Locate the cell with the specified text and output its (X, Y) center coordinate. 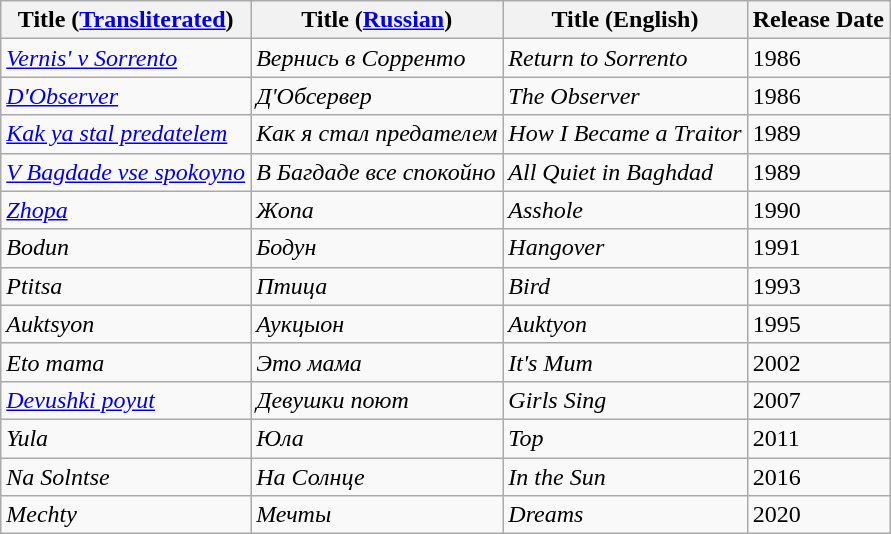
Д'Обсервер (377, 96)
На Солнце (377, 477)
В Багдаде все спокойно (377, 172)
1990 (818, 210)
Na Solntse (126, 477)
Asshole (625, 210)
Бодун (377, 248)
Dreams (625, 515)
Мечты (377, 515)
1995 (818, 324)
Return to Sorrento (625, 58)
Auktsyon (126, 324)
Auktyon (625, 324)
2011 (818, 438)
1991 (818, 248)
Hangover (625, 248)
V Bagdade vse spokoyno (126, 172)
How I Became a Traitor (625, 134)
Bird (625, 286)
All Quiet in Baghdad (625, 172)
2020 (818, 515)
Kak ya stal predatelem (126, 134)
Как я стал предателем (377, 134)
It's Mum (625, 362)
Bodun (126, 248)
Аукцыон (377, 324)
2002 (818, 362)
Vernis' v Sorrento (126, 58)
2007 (818, 400)
Girls Sing (625, 400)
Жопа (377, 210)
Юла (377, 438)
In the Sun (625, 477)
Top (625, 438)
Title (English) (625, 20)
1993 (818, 286)
Yula (126, 438)
The Observer (625, 96)
Ptitsa (126, 286)
Птица (377, 286)
Release Date (818, 20)
Devushki poyut (126, 400)
Eto mama (126, 362)
D'Observer (126, 96)
Title (Russian) (377, 20)
Вернись в Сорренто (377, 58)
Zhopa (126, 210)
Title (Transliterated) (126, 20)
Mechty (126, 515)
2016 (818, 477)
Это мама (377, 362)
Девушки поют (377, 400)
